Search for the cell housing the specified text and yield its (x, y) center coordinate. 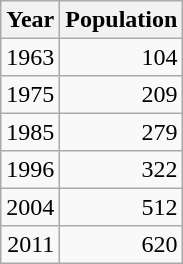
1996 (30, 170)
104 (122, 56)
1975 (30, 94)
1985 (30, 132)
322 (122, 170)
Population (122, 20)
279 (122, 132)
2011 (30, 244)
512 (122, 206)
209 (122, 94)
1963 (30, 56)
Year (30, 20)
620 (122, 244)
2004 (30, 206)
